Extract the [X, Y] coordinate from the center of the cell holding the provided text.  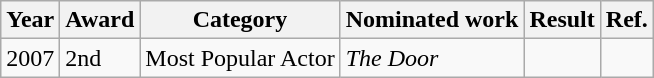
Most Popular Actor [240, 58]
Nominated work [432, 20]
2nd [100, 58]
2007 [30, 58]
Ref. [626, 20]
Year [30, 20]
Result [562, 20]
The Door [432, 58]
Category [240, 20]
Award [100, 20]
